Determine the [x, y] coordinate at the center of the cell enclosing the given text.  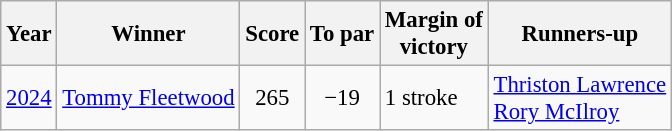
Score [272, 34]
To par [342, 34]
Winner [148, 34]
Tommy Fleetwood [148, 98]
Year [29, 34]
1 stroke [434, 98]
−19 [342, 98]
Runners-up [580, 34]
Margin ofvictory [434, 34]
2024 [29, 98]
Thriston Lawrence Rory McIlroy [580, 98]
265 [272, 98]
